Locate the cell with the specified text and output its (x, y) center coordinate. 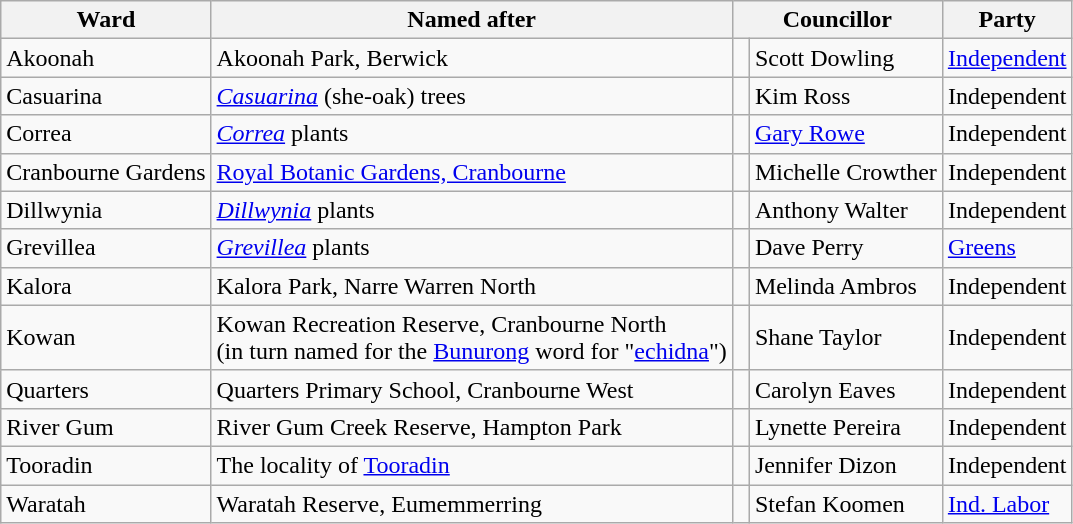
Grevillea (106, 248)
Correa plants (472, 134)
Councillor (837, 20)
Stefan Koomen (846, 503)
Quarters (106, 389)
River Gum Creek Reserve, Hampton Park (472, 427)
Kalora (106, 286)
Scott Dowling (846, 58)
Ward (106, 20)
The locality of Tooradin (472, 465)
Gary Rowe (846, 134)
Lynette Pereira (846, 427)
Akoonah Park, Berwick (472, 58)
Casuarina (she-oak) trees (472, 96)
Party (1007, 20)
Cranbourne Gardens (106, 172)
Casuarina (106, 96)
Named after (472, 20)
Carolyn Eaves (846, 389)
Ind. Labor (1007, 503)
Kowan (106, 338)
Kalora Park, Narre Warren North (472, 286)
Kim Ross (846, 96)
Greens (1007, 248)
Melinda Ambros (846, 286)
Dave Perry (846, 248)
Anthony Walter (846, 210)
Grevillea plants (472, 248)
Jennifer Dizon (846, 465)
Dillwynia plants (472, 210)
Tooradin (106, 465)
Michelle Crowther (846, 172)
Correa (106, 134)
Kowan Recreation Reserve, Cranbourne North(in turn named for the Bunurong word for "echidna") (472, 338)
Royal Botanic Gardens, Cranbourne (472, 172)
Shane Taylor (846, 338)
River Gum (106, 427)
Dillwynia (106, 210)
Quarters Primary School, Cranbourne West (472, 389)
Waratah Reserve, Eumemmerring (472, 503)
Akoonah (106, 58)
Waratah (106, 503)
